Output the (x, y) coordinate of the center of the cell containing the given text.  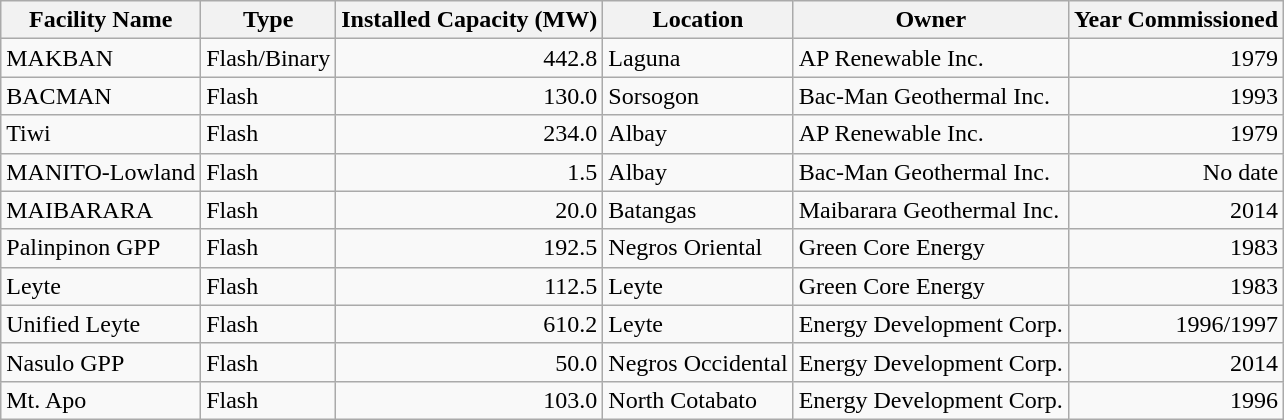
442.8 (470, 58)
Owner (930, 20)
1996 (1176, 400)
Unified Leyte (101, 324)
112.5 (470, 286)
Facility Name (101, 20)
MAKBAN (101, 58)
Nasulo GPP (101, 362)
MANITO-Lowland (101, 172)
1993 (1176, 96)
130.0 (470, 96)
Tiwi (101, 134)
North Cotabato (698, 400)
20.0 (470, 210)
Batangas (698, 210)
234.0 (470, 134)
Sorsogon (698, 96)
Location (698, 20)
Negros Oriental (698, 248)
Flash/Binary (268, 58)
Installed Capacity (MW) (470, 20)
Year Commissioned (1176, 20)
Type (268, 20)
No date (1176, 172)
Laguna (698, 58)
50.0 (470, 362)
1996/1997 (1176, 324)
Mt. Apo (101, 400)
Negros Occidental (698, 362)
MAIBARARA (101, 210)
103.0 (470, 400)
192.5 (470, 248)
Palinpinon GPP (101, 248)
610.2 (470, 324)
BACMAN (101, 96)
Maibarara Geothermal Inc. (930, 210)
1.5 (470, 172)
